Output the [X, Y] coordinate of the center of the cell containing the given text.  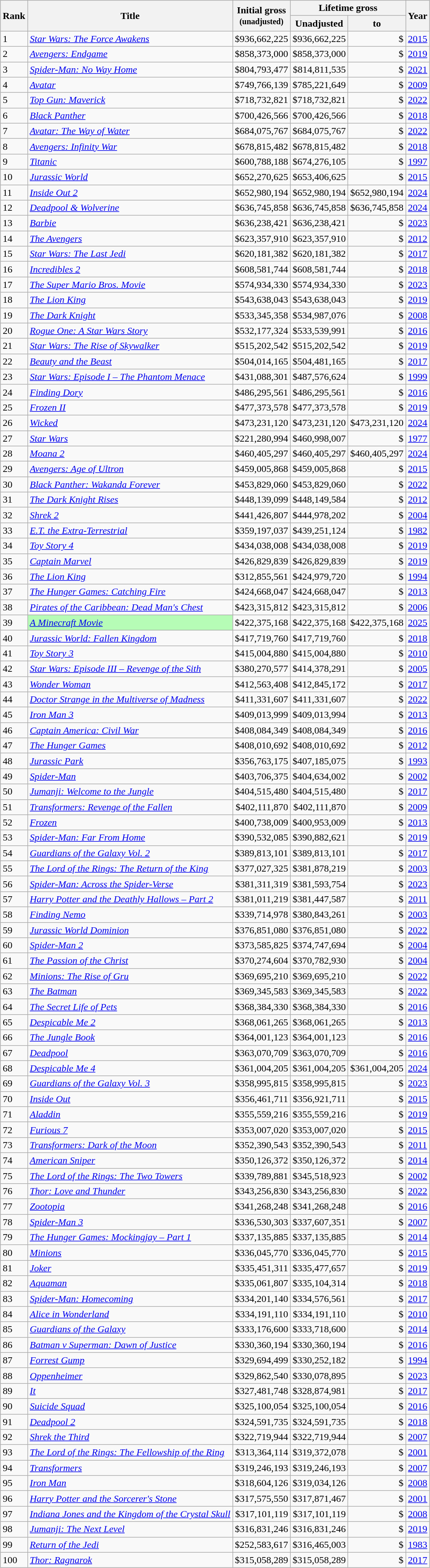
31 [14, 500]
Beauty and the Beast [130, 361]
85 [14, 1329]
Shrek 2 [130, 515]
8 [14, 146]
25 [14, 407]
Shrek the Third [130, 1437]
37 [14, 592]
Harry Potter and the Sorcerer's Stone [130, 1499]
The Lord of the Rings: The Return of the King [130, 868]
$409,013,994 [319, 715]
94 [14, 1468]
59 [14, 930]
$330,078,895 [319, 1375]
28 [14, 454]
Transformers: Dark of the Moon [130, 1145]
$316,465,003 [319, 1545]
$439,251,124 [319, 530]
1 [14, 39]
88 [14, 1375]
92 [14, 1437]
5 [14, 100]
American Sniper [130, 1160]
$403,706,375 [261, 776]
Wicked [130, 423]
47 [14, 746]
$749,766,139 [261, 85]
Spider-Man: Across the Spider-Verse [130, 884]
2 [14, 54]
62 [14, 976]
90 [14, 1406]
44 [14, 700]
Star Wars [130, 438]
Unadjusted [319, 23]
Despicable Me 4 [130, 1068]
$356,763,175 [261, 761]
Black Panther [130, 115]
The Secret Life of Pets [130, 1007]
32 [14, 515]
Deadpool [130, 1053]
The Super Mario Bros. Movie [130, 285]
Year [418, 16]
Iron Man 3 [130, 715]
Star Wars: The Last Jedi [130, 254]
Finding Nemo [130, 914]
$504,014,165 [261, 361]
to [377, 23]
$400,738,009 [261, 822]
$785,221,649 [319, 85]
1999 [418, 377]
Batman v Superman: Dawn of Justice [130, 1345]
$381,311,319 [261, 884]
81 [14, 1268]
54 [14, 853]
2025 [418, 623]
57 [14, 899]
$380,270,577 [261, 669]
$487,576,624 [319, 377]
$221,280,994 [261, 438]
Jurassic World [130, 177]
$328,874,981 [319, 1391]
$448,149,584 [319, 500]
Star Wars: The Rise of Skywalker [130, 346]
7 [14, 131]
$448,139,099 [261, 500]
1983 [418, 1545]
Toy Story 4 [130, 546]
Jumanji: Welcome to the Jungle [130, 792]
Thor: Ragnarok [130, 1560]
95 [14, 1483]
$534,987,076 [319, 315]
Title [130, 16]
$390,532,085 [261, 838]
Suicide Squad [130, 1406]
77 [14, 1207]
Moana 2 [130, 454]
Star Wars: Episode III – Revenge of the Sith [130, 669]
It [130, 1391]
27 [14, 438]
17 [14, 285]
9 [14, 161]
72 [14, 1130]
$359,197,037 [261, 530]
$460,998,007 [319, 438]
Zootopia [130, 1207]
$335,061,807 [261, 1283]
42 [14, 669]
Black Panther: Wakanda Forever [130, 484]
Aladdin [130, 1114]
The Passion of the Christ [130, 961]
Frozen II [130, 407]
Star Wars: Episode I – The Phantom Menace [130, 377]
Finding Dory [130, 392]
The Batman [130, 992]
15 [14, 254]
91 [14, 1421]
82 [14, 1283]
55 [14, 868]
43 [14, 684]
Barbie [130, 223]
$532,177,324 [261, 331]
$370,274,604 [261, 961]
Joker [130, 1268]
$319,034,126 [319, 1483]
$313,364,114 [261, 1453]
$318,604,126 [261, 1483]
Captain Marvel [130, 561]
65 [14, 1022]
100 [14, 1560]
Doctor Strange in the Multiverse of Madness [130, 700]
Minions [130, 1253]
Jurassic Park [130, 761]
Forrest Gump [130, 1360]
74 [14, 1160]
1997 [418, 161]
$407,185,075 [319, 761]
$327,481,748 [261, 1391]
70 [14, 1099]
11 [14, 193]
Inside Out 2 [130, 193]
Avatar: The Way of Water [130, 131]
The Lord of the Rings: The Two Towers [130, 1176]
$356,461,711 [261, 1099]
Pirates of the Caribbean: Dead Man's Chest [130, 607]
Guardians of the Galaxy Vol. 2 [130, 853]
Wonder Woman [130, 684]
$335,477,657 [319, 1268]
The Lord of the Rings: The Fellowship of the Ring [130, 1453]
24 [14, 392]
Spider-Man: No Way Home [130, 69]
53 [14, 838]
Spider-Man: Homecoming [130, 1299]
40 [14, 638]
$319,372,078 [319, 1453]
Spider-Man [130, 776]
Incredibles 2 [130, 269]
Transformers: Revenge of the Fallen [130, 807]
Guardians of the Galaxy [130, 1329]
The Dark Knight [130, 315]
$412,845,172 [319, 684]
$377,027,325 [261, 868]
80 [14, 1253]
22 [14, 361]
68 [14, 1068]
Indiana Jones and the Kingdom of the Crystal Skull [130, 1514]
16 [14, 269]
73 [14, 1145]
$252,583,617 [261, 1545]
52 [14, 822]
36 [14, 576]
Iron Man [130, 1483]
$336,530,303 [261, 1222]
51 [14, 807]
Rogue One: A Star Wars Story [130, 331]
Lifetime gross [348, 8]
$374,747,694 [319, 945]
Jurassic World Dominion [130, 930]
$312,855,561 [261, 576]
Spider-Man: Far From Home [130, 838]
Inside Out [130, 1099]
46 [14, 730]
$533,539,991 [319, 331]
$335,104,314 [319, 1283]
96 [14, 1499]
$431,088,301 [261, 377]
$409,013,999 [261, 715]
78 [14, 1222]
$356,921,711 [319, 1099]
84 [14, 1314]
Aquaman [130, 1283]
$334,201,140 [261, 1299]
$373,585,825 [261, 945]
$424,979,720 [319, 576]
2021 [418, 69]
Captain America: Civil War [130, 730]
34 [14, 546]
33 [14, 530]
87 [14, 1360]
$414,378,291 [319, 669]
Avengers: Endgame [130, 54]
Harry Potter and the Deathly Hallows – Part 2 [130, 899]
$381,878,219 [319, 868]
61 [14, 961]
38 [14, 607]
$370,782,930 [319, 961]
89 [14, 1391]
$504,481,165 [319, 361]
$330,252,182 [319, 1360]
30 [14, 484]
$814,811,535 [319, 69]
21 [14, 346]
Deadpool & Wolverine [130, 208]
Initial gross(unadjusted) [261, 16]
Spider-Man 3 [130, 1222]
$333,718,600 [319, 1329]
Deadpool 2 [130, 1421]
Toy Story 3 [130, 653]
83 [14, 1299]
Alice in Wonderland [130, 1314]
19 [14, 315]
Jumanji: The Next Level [130, 1529]
The Hunger Games: Mockingjay – Part 1 [130, 1237]
1977 [418, 438]
1982 [418, 530]
$653,406,625 [319, 177]
56 [14, 884]
$390,882,621 [319, 838]
Frozen [130, 822]
35 [14, 561]
Titanic [130, 161]
6 [14, 115]
$339,789,881 [261, 1176]
$329,694,499 [261, 1360]
Guardians of the Galaxy Vol. 3 [130, 1084]
60 [14, 945]
23 [14, 377]
41 [14, 653]
$381,011,219 [261, 899]
18 [14, 300]
Jurassic World: Fallen Kingdom [130, 638]
E.T. the Extra-Terrestrial [130, 530]
$380,843,261 [319, 914]
45 [14, 715]
$533,345,358 [261, 315]
39 [14, 623]
Star Wars: The Force Awakens [130, 39]
1993 [418, 761]
$600,788,188 [261, 161]
$404,634,002 [319, 776]
$381,593,754 [319, 884]
The Jungle Book [130, 1038]
$674,276,105 [319, 161]
$345,518,923 [319, 1176]
Return of the Jedi [130, 1545]
$381,447,587 [319, 899]
93 [14, 1453]
67 [14, 1053]
$804,793,477 [261, 69]
58 [14, 914]
Furious 7 [130, 1130]
The Dark Knight Rises [130, 500]
75 [14, 1176]
$400,953,009 [319, 822]
$339,714,978 [261, 914]
76 [14, 1191]
4 [14, 85]
Transformers [130, 1468]
$329,862,540 [261, 1375]
48 [14, 761]
$334,576,561 [319, 1299]
Despicable Me 2 [130, 1022]
69 [14, 1084]
50 [14, 792]
Thor: Love and Thunder [130, 1191]
$652,270,625 [261, 177]
$335,451,311 [261, 1268]
$412,563,408 [261, 684]
71 [14, 1114]
3 [14, 69]
Avengers: Age of Ultron [130, 469]
The Hunger Games [130, 746]
20 [14, 331]
29 [14, 469]
$337,607,351 [319, 1222]
64 [14, 1007]
Rank [14, 16]
99 [14, 1545]
Avengers: Infinity War [130, 146]
12 [14, 208]
Oppenheimer [130, 1375]
$333,176,600 [261, 1329]
66 [14, 1038]
63 [14, 992]
49 [14, 776]
$444,978,202 [319, 515]
98 [14, 1529]
2005 [418, 669]
10 [14, 177]
26 [14, 423]
Minions: The Rise of Gru [130, 976]
79 [14, 1237]
$317,871,467 [319, 1499]
Spider-Man 2 [130, 945]
The Hunger Games: Catching Fire [130, 592]
97 [14, 1514]
Top Gun: Maverick [130, 100]
13 [14, 223]
$441,426,807 [261, 515]
The Avengers [130, 239]
2006 [418, 607]
Avatar [130, 85]
$317,575,550 [261, 1499]
86 [14, 1345]
14 [14, 239]
A Minecraft Movie [130, 623]
